Scan for the cell matching the given text and deliver its [x, y] coordinate at center. 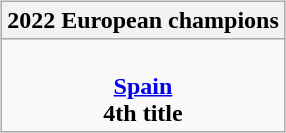
2022 European champions [144, 20]
Spain4th title [144, 85]
